Return the [X, Y] coordinate for the center point of the cell that contains the specified text.  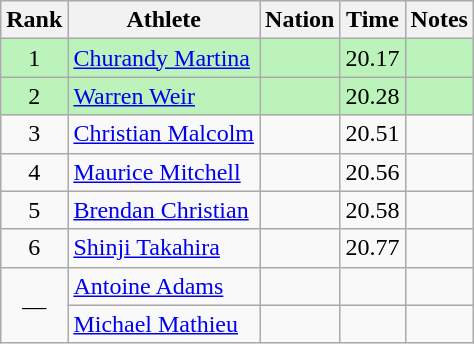
2 [34, 96]
Time [372, 20]
20.28 [372, 96]
Notes [439, 20]
20.51 [372, 134]
20.77 [372, 248]
20.56 [372, 172]
Antoine Adams [164, 286]
20.17 [372, 58]
Maurice Mitchell [164, 172]
Michael Mathieu [164, 324]
Churandy Martina [164, 58]
Shinji Takahira [164, 248]
Brendan Christian [164, 210]
Athlete [164, 20]
— [34, 305]
4 [34, 172]
6 [34, 248]
1 [34, 58]
3 [34, 134]
Warren Weir [164, 96]
Christian Malcolm [164, 134]
5 [34, 210]
Nation [300, 20]
20.58 [372, 210]
Rank [34, 20]
